Output the (X, Y) coordinate of the center of the cell containing the given text.  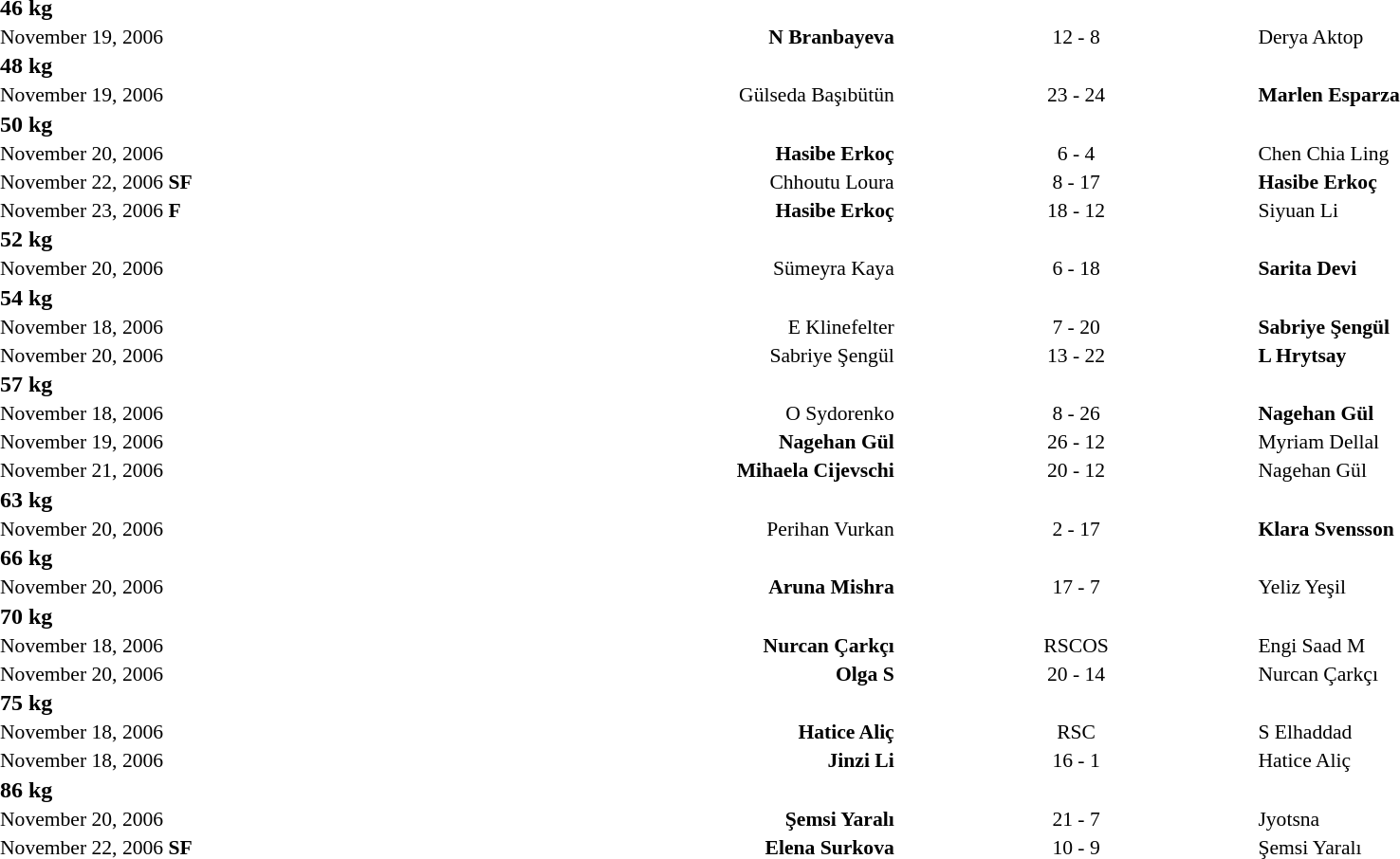
Nurcan Çarkçı (628, 645)
18 - 12 (1077, 210)
23 - 24 (1077, 95)
Gülseda Başıbütün (628, 95)
13 - 22 (1077, 355)
26 - 12 (1077, 442)
Chhoutu Loura (628, 182)
8 - 17 (1077, 182)
12 - 8 (1077, 36)
RSCOS (1077, 645)
RSC (1077, 732)
Nagehan Gül (628, 442)
20 - 12 (1077, 470)
16 - 1 (1077, 760)
N Branbayeva (628, 36)
Aruna Mishra (628, 587)
Olga S (628, 673)
Jinzi Li (628, 760)
Sümeyra Kaya (628, 268)
Mihaela Cijevschi (628, 470)
Şemsi Yaralı (628, 819)
Sabriye Şengül (628, 355)
E Klinefelter (628, 326)
8 - 26 (1077, 413)
6 - 4 (1077, 154)
21 - 7 (1077, 819)
2 - 17 (1077, 529)
Hatice Aliç (628, 732)
Perihan Vurkan (628, 529)
6 - 18 (1077, 268)
7 - 20 (1077, 326)
20 - 14 (1077, 673)
O Sydorenko (628, 413)
17 - 7 (1077, 587)
